Search for the cell housing the specified text and yield its [x, y] center coordinate. 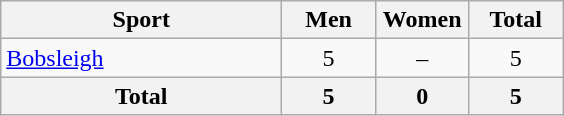
Sport [142, 20]
Bobsleigh [142, 58]
– [422, 58]
Men [329, 20]
0 [422, 96]
Women [422, 20]
